Determine the [X, Y] coordinate at the center of the cell enclosing the given text.  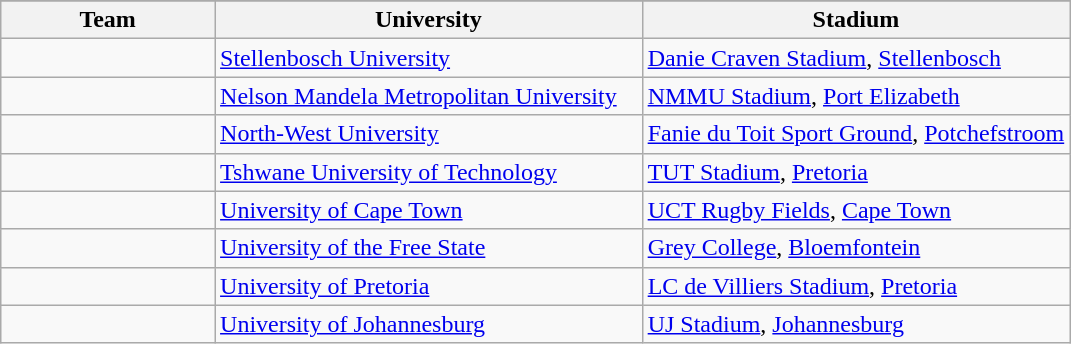
University of the Free State [429, 248]
LC de Villiers Stadium, Pretoria [856, 286]
Danie Craven Stadium, Stellenbosch [856, 58]
University [429, 20]
UCT Rugby Fields, Cape Town [856, 210]
UJ Stadium, Johannesburg [856, 324]
Team [108, 20]
Stellenbosch University [429, 58]
Fanie du Toit Sport Ground, Potchefstroom [856, 134]
Stadium [856, 20]
Tshwane University of Technology [429, 172]
University of Cape Town [429, 210]
North-West University [429, 134]
Nelson Mandela Metropolitan University [429, 96]
University of Pretoria [429, 286]
Grey College, Bloemfontein [856, 248]
TUT Stadium, Pretoria [856, 172]
University of Johannesburg [429, 324]
NMMU Stadium, Port Elizabeth [856, 96]
